Provide the (x, y) coordinate of the cell's center where the given text is located.  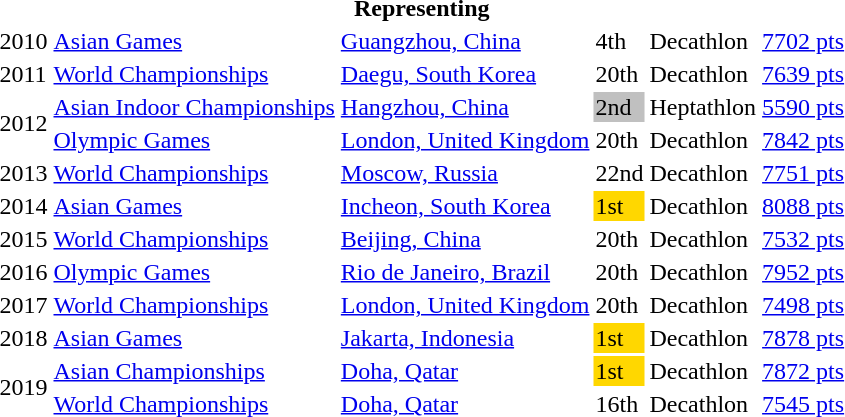
Jakarta, Indonesia (465, 338)
Hangzhou, China (465, 107)
Daegu, South Korea (465, 74)
Guangzhou, China (465, 41)
Incheon, South Korea (465, 206)
Beijing, China (465, 239)
22nd (620, 173)
Asian Championships (194, 371)
Heptathlon (703, 107)
Doha, Qatar (465, 371)
Rio de Janeiro, Brazil (465, 272)
Asian Indoor Championships (194, 107)
Moscow, Russia (465, 173)
2nd (620, 107)
4th (620, 41)
